Capture the cell that displays the provided text and extract its (X, Y) central coordinate. 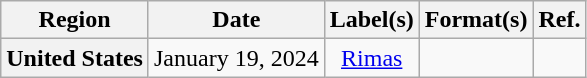
Region (75, 20)
Ref. (560, 20)
January 19, 2024 (236, 58)
Label(s) (372, 20)
Format(s) (476, 20)
Rimas (372, 58)
Date (236, 20)
United States (75, 58)
